From the cell containing the given text, extract its center point as [X, Y] coordinate. 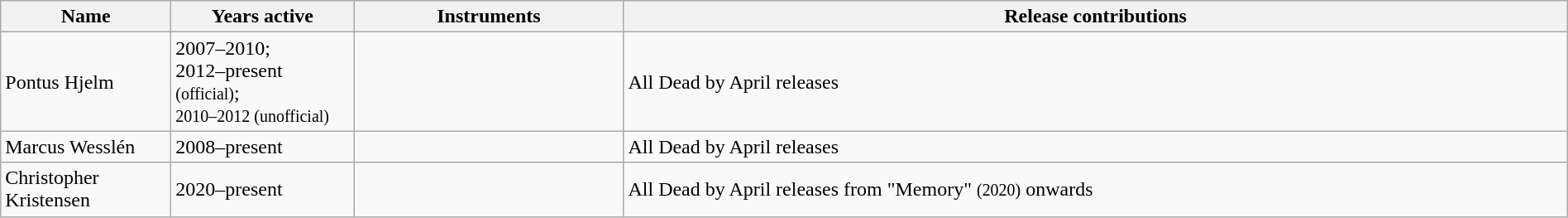
2008–present [263, 147]
Pontus Hjelm [86, 81]
Name [86, 17]
Years active [263, 17]
2020–present [263, 189]
Instruments [489, 17]
All Dead by April releases from "Memory" (2020) onwards [1095, 189]
Christopher Kristensen [86, 189]
Release contributions [1095, 17]
2007–2010; 2012–present (official);2010–2012 (unofficial) [263, 81]
Marcus Wesslén [86, 147]
